From the cell containing the given text, extract its center point as (X, Y) coordinate. 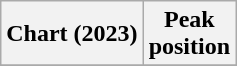
Peakposition (189, 34)
Chart (2023) (72, 34)
